Capture the cell that displays the provided text and extract its (x, y) central coordinate. 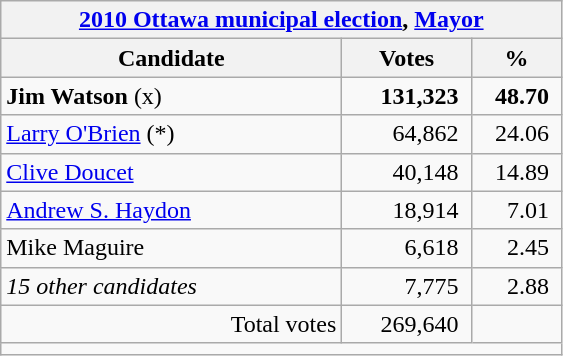
48.70 (516, 96)
7,775 (407, 286)
% (516, 58)
269,640 (407, 324)
18,914 (407, 210)
6,618 (407, 248)
14.89 (516, 172)
Votes (407, 58)
131,323 (407, 96)
2010 Ottawa municipal election, Mayor (282, 20)
2.45 (516, 248)
64,862 (407, 134)
24.06 (516, 134)
Candidate (172, 58)
Total votes (172, 324)
Larry O'Brien (*) (172, 134)
2.88 (516, 286)
Mike Maguire (172, 248)
Andrew S. Haydon (172, 210)
40,148 (407, 172)
15 other candidates (172, 286)
Jim Watson (x) (172, 96)
Clive Doucet (172, 172)
7.01 (516, 210)
